For the text-containing cell, return its midpoint in (x, y) coordinate format. 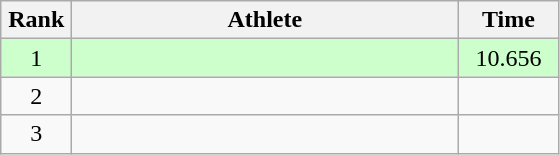
Time (508, 20)
Athlete (265, 20)
10.656 (508, 58)
2 (36, 96)
1 (36, 58)
Rank (36, 20)
3 (36, 134)
